Provide the (x, y) coordinate of the cell's center where the given text is located.  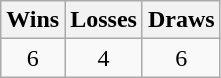
Wins (33, 20)
4 (104, 58)
Losses (104, 20)
Draws (181, 20)
